From the cell containing the given text, extract its center point as [x, y] coordinate. 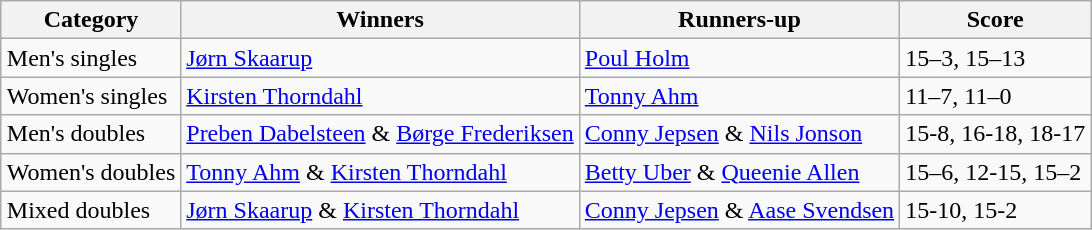
15–3, 15–13 [996, 58]
Category [90, 20]
Winners [380, 20]
Conny Jepsen & Aase Svendsen [739, 210]
Tonny Ahm & Kirsten Thorndahl [380, 172]
Tonny Ahm [739, 96]
Betty Uber & Queenie Allen [739, 172]
Kirsten Thorndahl [380, 96]
Men's singles [90, 58]
15–6, 12-15, 15–2 [996, 172]
Score [996, 20]
Runners-up [739, 20]
Jørn Skaarup & Kirsten Thorndahl [380, 210]
15-10, 15-2 [996, 210]
Jørn Skaarup [380, 58]
Men's doubles [90, 134]
Women's singles [90, 96]
Mixed doubles [90, 210]
Women's doubles [90, 172]
Poul Holm [739, 58]
Conny Jepsen & Nils Jonson [739, 134]
11–7, 11–0 [996, 96]
Preben Dabelsteen & Børge Frederiksen [380, 134]
15-8, 16-18, 18-17 [996, 134]
